Pinpoint the cell where the given text exists, returning its [X, Y] midpoint coordinate. 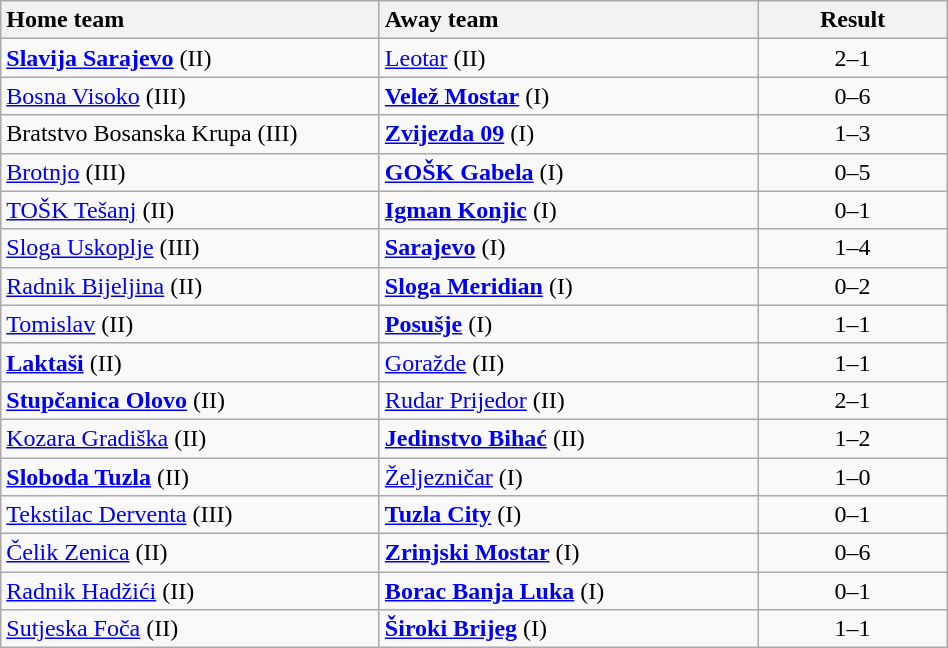
Slavija Sarajevo (II) [190, 58]
Away team [568, 20]
Home team [190, 20]
Zvijezda 09 (I) [568, 134]
0–2 [852, 286]
Brotnjo (III) [190, 172]
Radnik Bijeljina (II) [190, 286]
Radnik Hadžići (II) [190, 591]
Bratstvo Bosanska Krupa (III) [190, 134]
Čelik Zenica (II) [190, 553]
1–2 [852, 438]
Željezničar (I) [568, 477]
Velež Mostar (I) [568, 96]
Sloboda Tuzla (II) [190, 477]
Kozara Gradiška (II) [190, 438]
Sloga Meridian (I) [568, 286]
Tekstilac Derventa (III) [190, 515]
Goražde (II) [568, 362]
Sarajevo (I) [568, 248]
Široki Brijeg (I) [568, 629]
1–0 [852, 477]
Bosna Visoko (III) [190, 96]
0–5 [852, 172]
Stupčanica Olovo (II) [190, 400]
Tuzla City (I) [568, 515]
Posušje (I) [568, 324]
Result [852, 20]
Zrinjski Mostar (I) [568, 553]
1–4 [852, 248]
Tomislav (II) [190, 324]
GOŠK Gabela (I) [568, 172]
Sutjeska Foča (II) [190, 629]
Sloga Uskoplje (III) [190, 248]
TOŠK Tešanj (II) [190, 210]
Rudar Prijedor (II) [568, 400]
Laktaši (II) [190, 362]
Borac Banja Luka (I) [568, 591]
1–3 [852, 134]
Leotar (II) [568, 58]
Jedinstvo Bihać (II) [568, 438]
Igman Konjic (I) [568, 210]
